Determine the [x, y] coordinate at the center of the cell enclosing the given text.  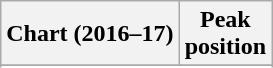
Chart (2016–17) [90, 34]
Peakposition [225, 34]
